Extract the [x, y] coordinate from the center of the cell holding the provided text.  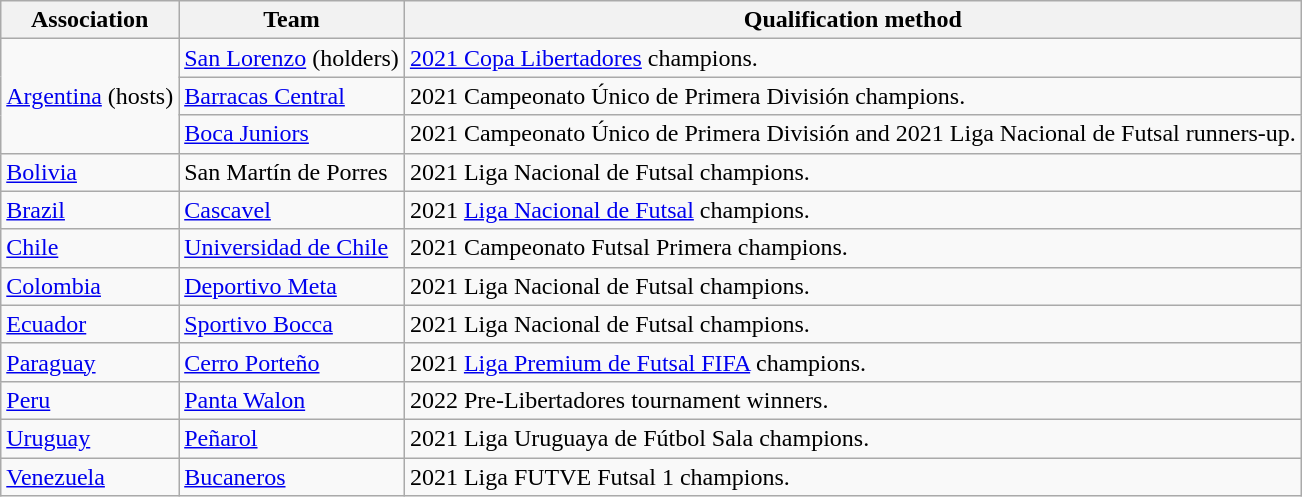
Boca Juniors [292, 134]
Barracas Central [292, 96]
Chile [90, 248]
Association [90, 20]
Team [292, 20]
Peñarol [292, 438]
San Martín de Porres [292, 172]
2022 Pre-Libertadores tournament winners. [852, 400]
Qualification method [852, 20]
Bolivia [90, 172]
Deportivo Meta [292, 286]
Colombia [90, 286]
Ecuador [90, 324]
San Lorenzo (holders) [292, 58]
Brazil [90, 210]
Peru [90, 400]
Argentina (hosts) [90, 96]
2021 Campeonato Único de Primera División and 2021 Liga Nacional de Futsal runners-up. [852, 134]
Universidad de Chile [292, 248]
Cerro Porteño [292, 362]
2021 Liga Premium de Futsal FIFA champions. [852, 362]
2021 Campeonato Futsal Primera champions. [852, 248]
Panta Walon [292, 400]
Sportivo Bocca [292, 324]
2021 Campeonato Único de Primera División champions. [852, 96]
Cascavel [292, 210]
Bucaneros [292, 477]
Paraguay [90, 362]
2021 Copa Libertadores champions. [852, 58]
2021 Liga Uruguaya de Fútbol Sala champions. [852, 438]
Uruguay [90, 438]
2021 Liga FUTVE Futsal 1 champions. [852, 477]
Venezuela [90, 477]
